Find where the given text appears and provide that cell's center as [X, Y] coordinate. 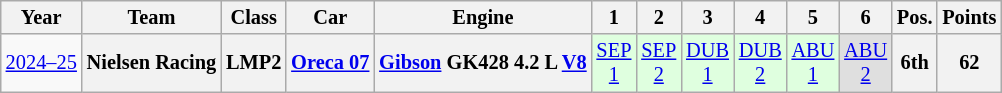
DUB2 [760, 63]
5 [814, 17]
2024–25 [42, 63]
4 [760, 17]
62 [969, 63]
Points [969, 17]
SEP2 [658, 63]
ABU1 [814, 63]
Year [42, 17]
6 [866, 17]
Nielsen Racing [152, 63]
Gibson GK428 4.2 L V8 [482, 63]
Oreca 07 [330, 63]
Car [330, 17]
3 [708, 17]
ABU2 [866, 63]
DUB1 [708, 63]
Engine [482, 17]
SEP1 [614, 63]
1 [614, 17]
2 [658, 17]
6th [914, 63]
Pos. [914, 17]
Team [152, 17]
Class [254, 17]
LMP2 [254, 63]
